Determine the [x, y] coordinate at the center of the cell enclosing the given text.  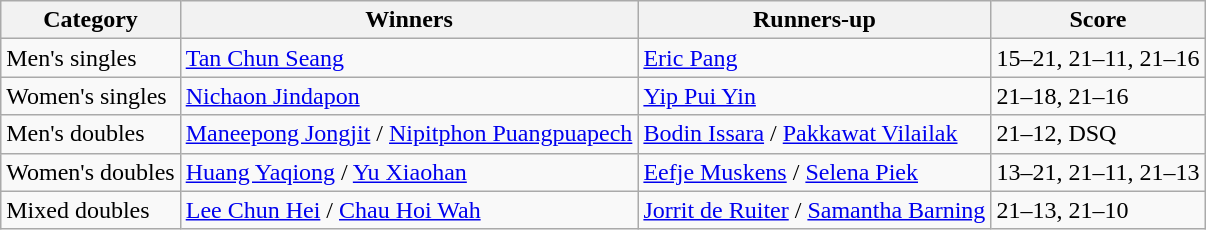
Lee Chun Hei / Chau Hoi Wah [409, 210]
Runners-up [814, 20]
Nichaon Jindapon [409, 96]
Jorrit de Ruiter / Samantha Barning [814, 210]
15–21, 21–11, 21–16 [1098, 58]
Men's singles [90, 58]
Eric Pang [814, 58]
Men's doubles [90, 134]
Tan Chun Seang [409, 58]
Women's doubles [90, 172]
Eefje Muskens / Selena Piek [814, 172]
Winners [409, 20]
13–21, 21–11, 21–13 [1098, 172]
Maneepong Jongjit / Nipitphon Puangpuapech [409, 134]
21–13, 21–10 [1098, 210]
21–18, 21–16 [1098, 96]
Huang Yaqiong / Yu Xiaohan [409, 172]
Bodin Issara / Pakkawat Vilailak [814, 134]
21–12, DSQ [1098, 134]
Mixed doubles [90, 210]
Yip Pui Yin [814, 96]
Women's singles [90, 96]
Category [90, 20]
Score [1098, 20]
